For the text-containing cell, return its midpoint in [x, y] coordinate format. 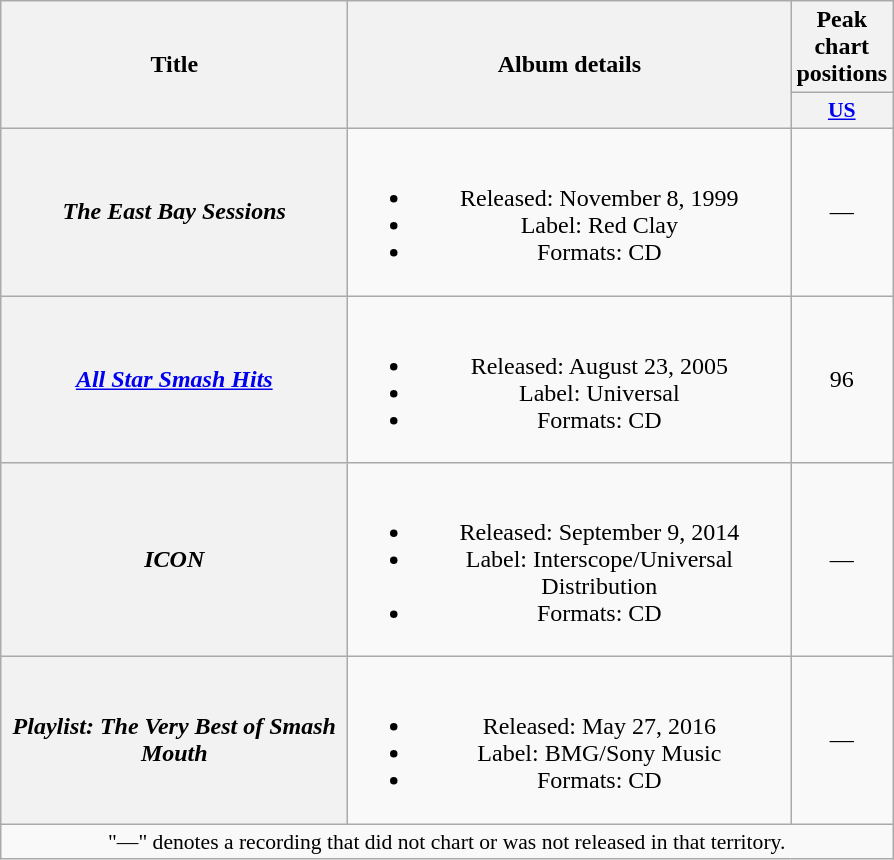
ICON [174, 560]
Peak chart positions [842, 47]
Playlist: The Very Best of Smash Mouth [174, 740]
Released: August 23, 2005Label: UniversalFormats: CD [570, 380]
The East Bay Sessions [174, 212]
US [842, 111]
Title [174, 65]
Released: May 27, 2016Label: BMG/Sony MusicFormats: CD [570, 740]
Released: September 9, 2014Label: Interscope/Universal DistributionFormats: CD [570, 560]
Album details [570, 65]
"—" denotes a recording that did not chart or was not released in that territory. [447, 842]
All Star Smash Hits [174, 380]
Released: November 8, 1999Label: Red ClayFormats: CD [570, 212]
96 [842, 380]
